Return the [X, Y] coordinate for the center point of the cell that contains the specified text.  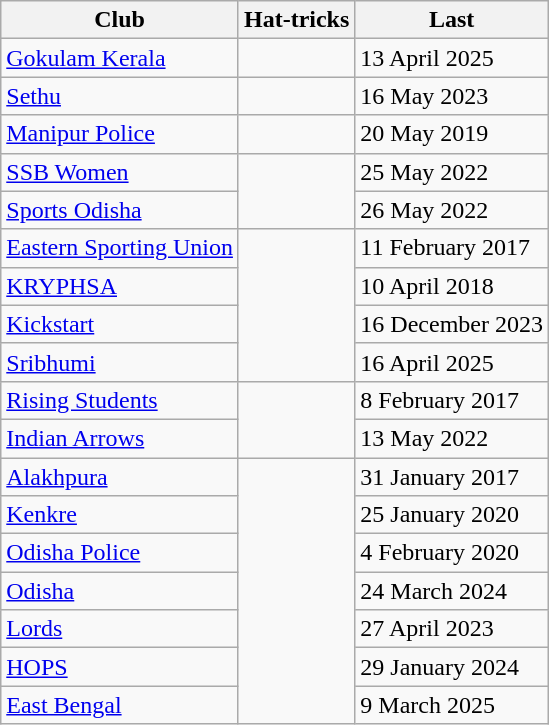
8 February 2017 [452, 400]
24 March 2024 [452, 591]
KRYPHSA [120, 286]
26 May 2022 [452, 210]
Odisha [120, 591]
10 April 2018 [452, 286]
16 April 2025 [452, 362]
Alakhpura [120, 477]
Lords [120, 629]
31 January 2017 [452, 477]
13 April 2025 [452, 58]
Eastern Sporting Union [120, 248]
Hat-tricks [296, 20]
Club [120, 20]
Odisha Police [120, 553]
SSB Women [120, 172]
Indian Arrows [120, 438]
25 May 2022 [452, 172]
Manipur Police [120, 134]
Sports Odisha [120, 210]
11 February 2017 [452, 248]
9 March 2025 [452, 705]
16 December 2023 [452, 324]
4 February 2020 [452, 553]
Kickstart [120, 324]
East Bengal [120, 705]
20 May 2019 [452, 134]
13 May 2022 [452, 438]
25 January 2020 [452, 515]
29 January 2024 [452, 667]
Sethu [120, 96]
Last [452, 20]
Gokulam Kerala [120, 58]
Rising Students [120, 400]
HOPS [120, 667]
27 April 2023 [452, 629]
Kenkre [120, 515]
Sribhumi [120, 362]
16 May 2023 [452, 96]
